Search for the cell housing the specified text and yield its [x, y] center coordinate. 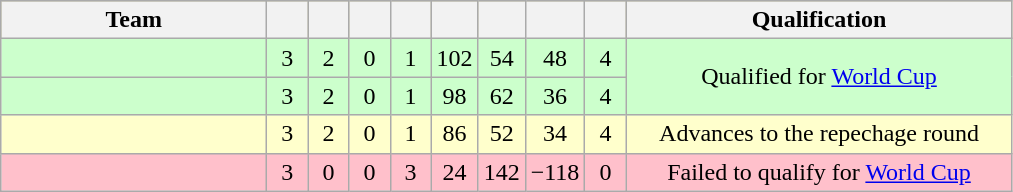
86 [454, 134]
−118 [555, 172]
24 [454, 172]
34 [555, 134]
Failed to qualify for World Cup [819, 172]
142 [502, 172]
Team [134, 20]
102 [454, 58]
52 [502, 134]
36 [555, 96]
Qualified for World Cup [819, 77]
Advances to the repechage round [819, 134]
Qualification [819, 20]
98 [454, 96]
54 [502, 58]
48 [555, 58]
62 [502, 96]
